From the cell containing the given text, extract its center point as (X, Y) coordinate. 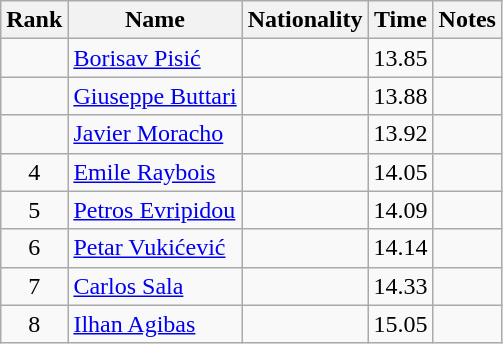
Time (400, 20)
13.92 (400, 134)
6 (34, 248)
Petar Vukićević (155, 248)
14.14 (400, 248)
Carlos Sala (155, 286)
Rank (34, 20)
14.05 (400, 172)
Petros Evripidou (155, 210)
Nationality (305, 20)
5 (34, 210)
Notes (467, 20)
4 (34, 172)
14.09 (400, 210)
13.85 (400, 58)
8 (34, 324)
Javier Moracho (155, 134)
Borisav Pisić (155, 58)
Name (155, 20)
Ilhan Agibas (155, 324)
7 (34, 286)
13.88 (400, 96)
15.05 (400, 324)
Emile Raybois (155, 172)
Giuseppe Buttari (155, 96)
14.33 (400, 286)
